Output the (X, Y) coordinate of the center of the cell containing the given text.  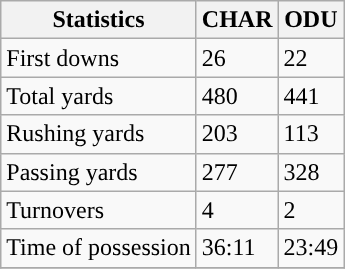
277 (237, 172)
113 (311, 134)
36:11 (237, 248)
Passing yards (99, 172)
Turnovers (99, 210)
203 (237, 134)
23:49 (311, 248)
4 (237, 210)
Statistics (99, 20)
480 (237, 96)
Rushing yards (99, 134)
441 (311, 96)
CHAR (237, 20)
2 (311, 210)
328 (311, 172)
ODU (311, 20)
First downs (99, 58)
22 (311, 58)
Time of possession (99, 248)
Total yards (99, 96)
26 (237, 58)
